Extract the [X, Y] coordinate from the center of the cell holding the provided text.  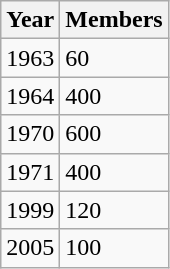
1963 [30, 58]
1970 [30, 134]
1964 [30, 96]
100 [114, 248]
1999 [30, 210]
Year [30, 20]
2005 [30, 248]
Members [114, 20]
600 [114, 134]
60 [114, 58]
1971 [30, 172]
120 [114, 210]
